Capture the cell that displays the provided text and extract its [x, y] central coordinate. 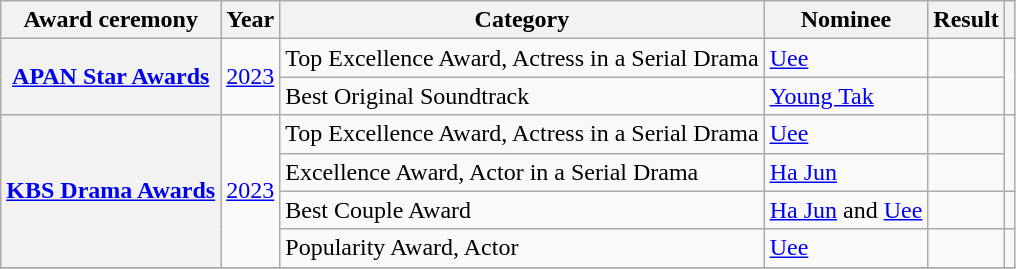
Best Couple Award [522, 210]
Young Tak [846, 96]
Ha Jun and Uee [846, 210]
Nominee [846, 20]
APAN Star Awards [111, 77]
KBS Drama Awards [111, 191]
Excellence Award, Actor in a Serial Drama [522, 172]
Ha Jun [846, 172]
Award ceremony [111, 20]
Popularity Award, Actor [522, 248]
Year [250, 20]
Result [966, 20]
Best Original Soundtrack [522, 96]
Category [522, 20]
